Locate the cell with the specified text and output its [X, Y] center coordinate. 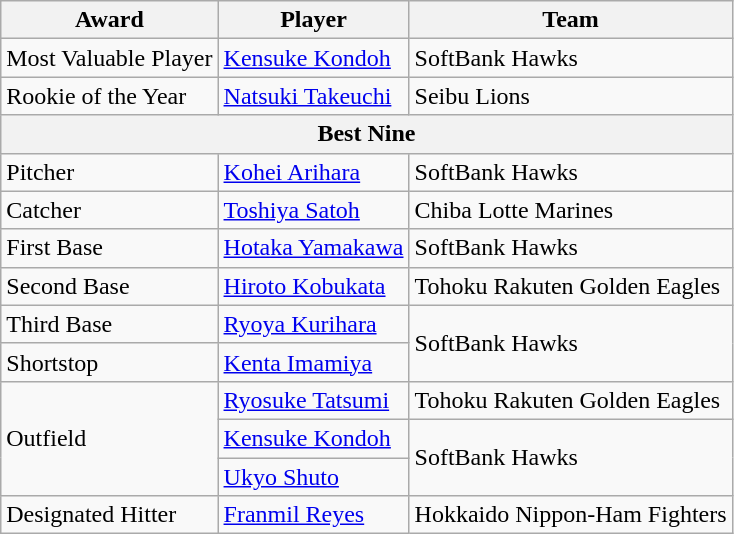
Kohei Arihara [314, 172]
Chiba Lotte Marines [570, 210]
Franmil Reyes [314, 515]
Team [570, 20]
Ryosuke Tatsumi [314, 400]
Pitcher [110, 172]
Seibu Lions [570, 96]
Most Valuable Player [110, 58]
Ukyo Shuto [314, 477]
Third Base [110, 324]
Hiroto Kobukata [314, 286]
Catcher [110, 210]
Shortstop [110, 362]
Toshiya Satoh [314, 210]
First Base [110, 248]
Player [314, 20]
Natsuki Takeuchi [314, 96]
Ryoya Kurihara [314, 324]
Rookie of the Year [110, 96]
Hotaka Yamakawa [314, 248]
Hokkaido Nippon-Ham Fighters [570, 515]
Kenta Imamiya [314, 362]
Award [110, 20]
Designated Hitter [110, 515]
Outfield [110, 438]
Second Base [110, 286]
Best Nine [366, 134]
